Identify which cell holds the provided text, then report its [x, y] central coordinate. 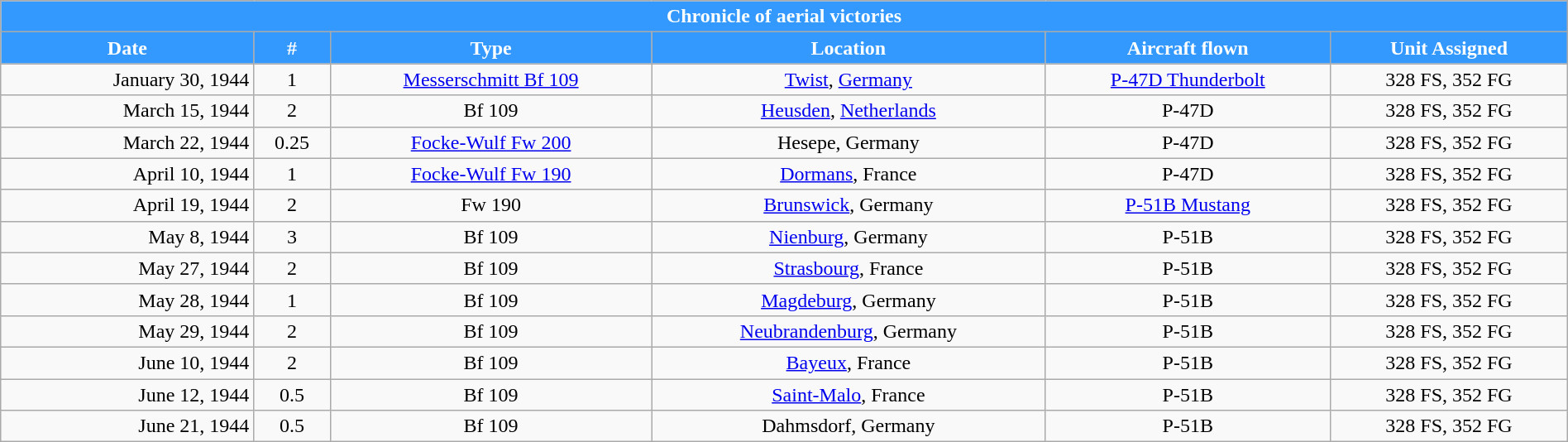
Heusden, Netherlands [849, 111]
Chronicle of aerial victories [784, 17]
Messerschmitt Bf 109 [491, 79]
Unit Assigned [1449, 48]
Date [127, 48]
May 27, 1944 [127, 268]
April 19, 1944 [127, 205]
Neubrandenburg, Germany [849, 331]
Focke-Wulf Fw 200 [491, 142]
Magdeburg, Germany [849, 300]
Twist, Germany [849, 79]
Focke-Wulf Fw 190 [491, 174]
Nienburg, Germany [849, 237]
January 30, 1944 [127, 79]
Fw 190 [491, 205]
Bayeux, France [849, 363]
June 21, 1944 [127, 426]
May 29, 1944 [127, 331]
March 15, 1944 [127, 111]
Strasbourg, France [849, 268]
June 10, 1944 [127, 363]
# [292, 48]
March 22, 1944 [127, 142]
June 12, 1944 [127, 395]
Dormans, France [849, 174]
Location [849, 48]
Type [491, 48]
0.25 [292, 142]
Saint-Malo, France [849, 395]
May 8, 1944 [127, 237]
Aircraft flown [1188, 48]
Hesepe, Germany [849, 142]
P-51B Mustang [1188, 205]
P-47D Thunderbolt [1188, 79]
3 [292, 237]
Dahmsdorf, Germany [849, 426]
April 10, 1944 [127, 174]
Brunswick, Germany [849, 205]
May 28, 1944 [127, 300]
